From the cell containing the given text, extract its center point as (x, y) coordinate. 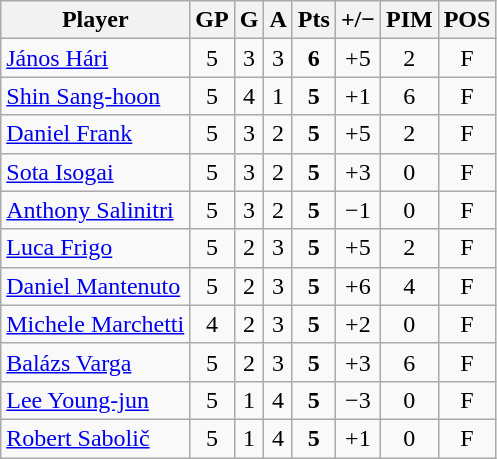
POS (467, 20)
Luca Frigo (96, 248)
GP (212, 20)
Daniel Frank (96, 134)
−1 (358, 210)
A (278, 20)
Daniel Mantenuto (96, 286)
Player (96, 20)
Lee Young-jun (96, 400)
Anthony Salinitri (96, 210)
János Hári (96, 58)
G (249, 20)
+/− (358, 20)
+2 (358, 324)
Pts (314, 20)
Robert Sabolič (96, 438)
Balázs Varga (96, 362)
Michele Marchetti (96, 324)
Shin Sang-hoon (96, 96)
PIM (409, 20)
Sota Isogai (96, 172)
−3 (358, 400)
+6 (358, 286)
